From the cell containing the given text, extract its center point as [X, Y] coordinate. 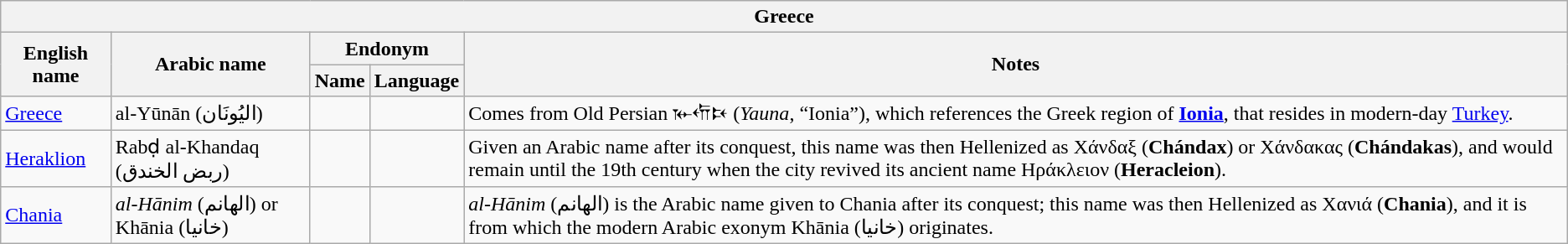
Endonym [387, 49]
Chania [56, 215]
Language [416, 80]
Name [340, 80]
Rabḍ al-Khandaq (ربض الخندق) [210, 158]
Heraklion [56, 158]
Arabic name [210, 65]
English name [56, 65]
Comes from Old Persian 𐎹𐎢𐎴 (Yauna, “Ionia”), which references the Greek region of Ionia, that resides in modern-day Turkey. [1016, 113]
al-Hānim (الهانم) or Khānia (خانيا) [210, 215]
Notes [1016, 65]
al-Yūnān (اليُونَان) [210, 113]
